For the text-containing cell, return its midpoint in [X, Y] coordinate format. 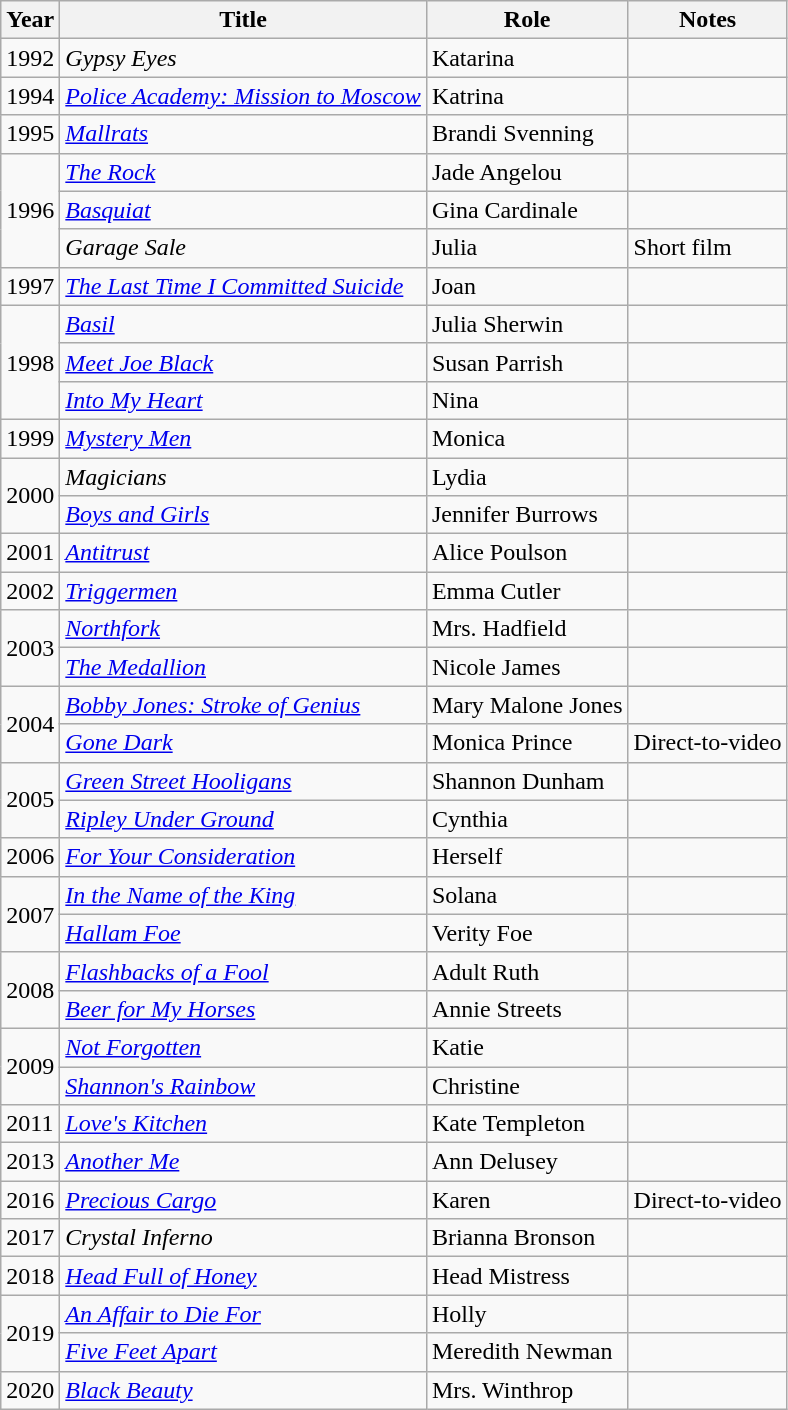
Flashbacks of a Fool [244, 971]
2020 [30, 1390]
Basquiat [244, 210]
2003 [30, 648]
Kate Templeton [527, 1124]
Role [527, 20]
1996 [30, 210]
Solana [527, 895]
2016 [30, 1200]
Holly [527, 1314]
Head Full of Honey [244, 1276]
Brandi Svenning [527, 134]
Cynthia [527, 819]
Jennifer Burrows [527, 515]
Northfork [244, 629]
Verity Foe [527, 933]
Ripley Under Ground [244, 819]
1997 [30, 286]
2011 [30, 1124]
Brianna Bronson [527, 1238]
Title [244, 20]
Antitrust [244, 553]
Magicians [244, 477]
In the Name of the King [244, 895]
2001 [30, 553]
Katie [527, 1047]
Precious Cargo [244, 1200]
2019 [30, 1333]
Gina Cardinale [527, 210]
Bobby Jones: Stroke of Genius [244, 705]
The Medallion [244, 667]
Katrina [527, 96]
2007 [30, 914]
Basil [244, 324]
The Rock [244, 172]
2000 [30, 496]
Triggermen [244, 591]
Meet Joe Black [244, 362]
Monica Prince [527, 743]
Gone Dark [244, 743]
Karen [527, 1200]
Year [30, 20]
Police Academy: Mission to Moscow [244, 96]
Jade Angelou [527, 172]
Mary Malone Jones [527, 705]
Shannon Dunham [527, 781]
Gypsy Eyes [244, 58]
2005 [30, 800]
Mystery Men [244, 438]
2004 [30, 724]
Garage Sale [244, 248]
Crystal Inferno [244, 1238]
Herself [527, 857]
2002 [30, 591]
2008 [30, 990]
1998 [30, 362]
Alice Poulson [527, 553]
Five Feet Apart [244, 1352]
Lydia [527, 477]
Nicole James [527, 667]
2009 [30, 1066]
Adult Ruth [527, 971]
Julia Sherwin [527, 324]
1992 [30, 58]
Monica [527, 438]
Mrs. Winthrop [527, 1390]
2006 [30, 857]
Black Beauty [244, 1390]
The Last Time I Committed Suicide [244, 286]
Emma Cutler [527, 591]
2013 [30, 1162]
1999 [30, 438]
Nina [527, 400]
Boys and Girls [244, 515]
Susan Parrish [527, 362]
Not Forgotten [244, 1047]
For Your Consideration [244, 857]
Ann Delusey [527, 1162]
Head Mistress [527, 1276]
Beer for My Horses [244, 1009]
Julia [527, 248]
Annie Streets [527, 1009]
2018 [30, 1276]
Shannon's Rainbow [244, 1085]
Hallam Foe [244, 933]
Katarina [527, 58]
Joan [527, 286]
2017 [30, 1238]
Another Me [244, 1162]
1994 [30, 96]
Christine [527, 1085]
Green Street Hooligans [244, 781]
1995 [30, 134]
Meredith Newman [527, 1352]
Short film [708, 248]
Love's Kitchen [244, 1124]
Mallrats [244, 134]
Mrs. Hadfield [527, 629]
Into My Heart [244, 400]
An Affair to Die For [244, 1314]
Notes [708, 20]
